Scan for the cell matching the given text and deliver its (X, Y) coordinate at center. 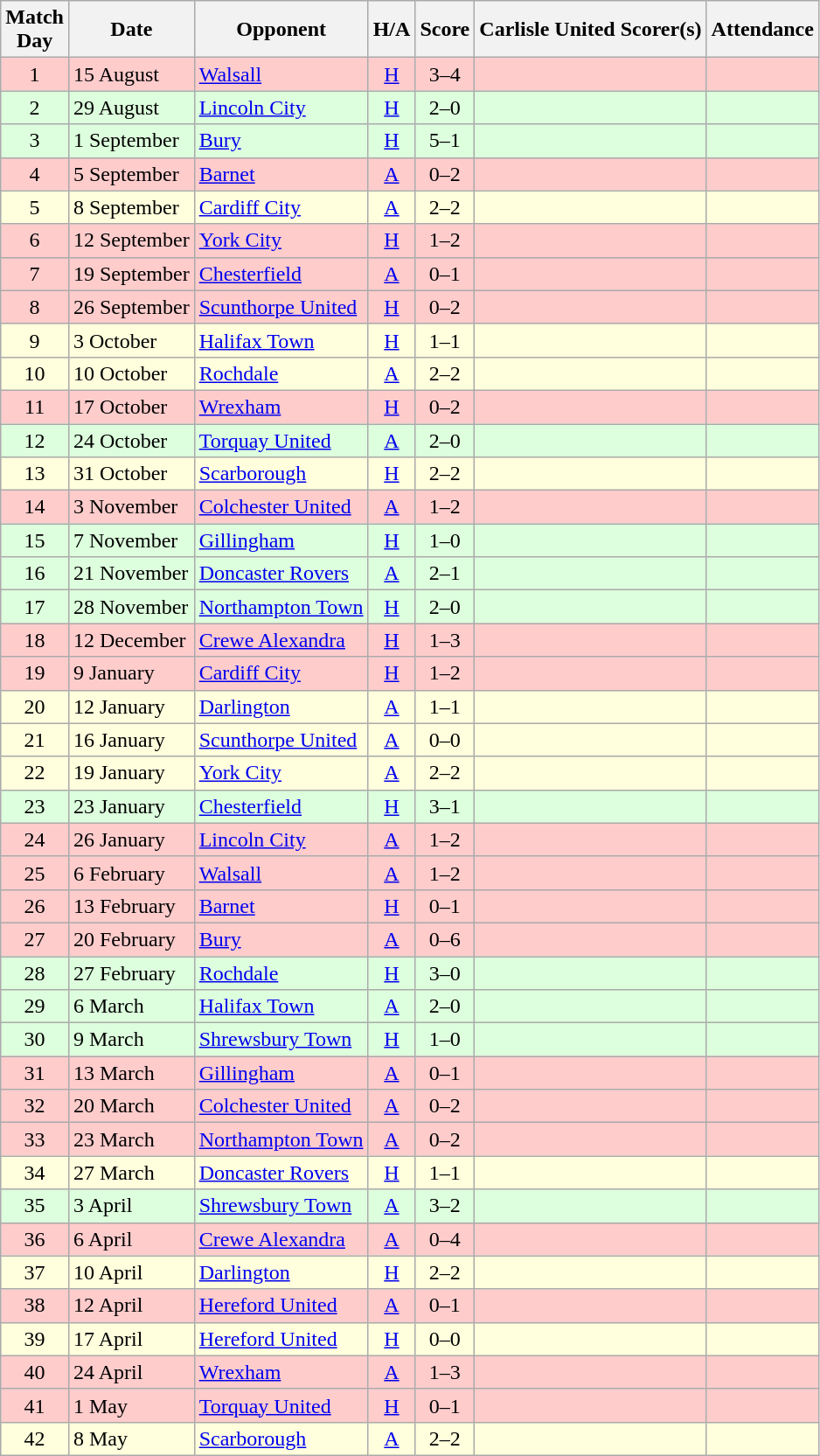
27 February (131, 973)
40 (35, 1372)
7 November (131, 540)
5 (35, 207)
10 (35, 373)
7 (35, 274)
8 May (131, 1439)
Opponent (281, 30)
28 (35, 973)
10 April (131, 1272)
6 February (131, 873)
6 (35, 240)
12 September (131, 240)
4 (35, 174)
16 January (131, 740)
13 February (131, 906)
37 (35, 1272)
3 April (131, 1206)
35 (35, 1206)
27 (35, 939)
0–4 (445, 1239)
10 October (131, 373)
29 (35, 1007)
1 September (131, 141)
36 (35, 1239)
Score (445, 30)
20 March (131, 1106)
32 (35, 1106)
31 (35, 1073)
3–4 (445, 74)
22 (35, 773)
19 September (131, 274)
19 January (131, 773)
5–1 (445, 141)
26 (35, 906)
21 November (131, 574)
25 (35, 873)
12 December (131, 640)
23 January (131, 806)
12 (35, 440)
15 (35, 540)
17 (35, 607)
42 (35, 1439)
27 March (131, 1173)
38 (35, 1306)
14 (35, 507)
H/A (392, 30)
29 August (131, 108)
23 March (131, 1139)
0–6 (445, 939)
1 (35, 74)
Attendance (762, 30)
9 March (131, 1040)
6 April (131, 1239)
9 January (131, 673)
26 January (131, 839)
28 November (131, 607)
12 January (131, 707)
Carlisle United Scorer(s) (591, 30)
3–0 (445, 973)
31 October (131, 474)
26 September (131, 307)
16 (35, 574)
17 October (131, 407)
11 (35, 407)
39 (35, 1339)
3 November (131, 507)
3–1 (445, 806)
17 April (131, 1339)
3 October (131, 340)
12 April (131, 1306)
2–1 (445, 574)
19 (35, 673)
1 May (131, 1405)
24 April (131, 1372)
21 (35, 740)
9 (35, 340)
20 (35, 707)
13 March (131, 1073)
20 February (131, 939)
15 August (131, 74)
8 September (131, 207)
Date (131, 30)
24 October (131, 440)
Match Day (35, 30)
2 (35, 108)
34 (35, 1173)
33 (35, 1139)
13 (35, 474)
23 (35, 806)
8 (35, 307)
30 (35, 1040)
5 September (131, 174)
18 (35, 640)
24 (35, 839)
6 March (131, 1007)
41 (35, 1405)
3–2 (445, 1206)
3 (35, 141)
